Pinpoint the cell where the given text exists, returning its (X, Y) midpoint coordinate. 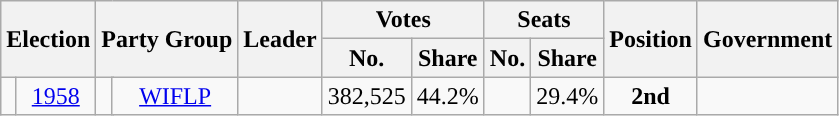
1958 (56, 96)
44.2% (448, 96)
29.4% (568, 96)
Party Group (167, 39)
Leader (280, 39)
Seats (544, 20)
2nd (651, 96)
WIFLP (174, 96)
382,525 (366, 96)
Election (48, 39)
Position (651, 39)
Government (767, 39)
Votes (403, 20)
